Scan for the cell matching the given text and deliver its (x, y) coordinate at center. 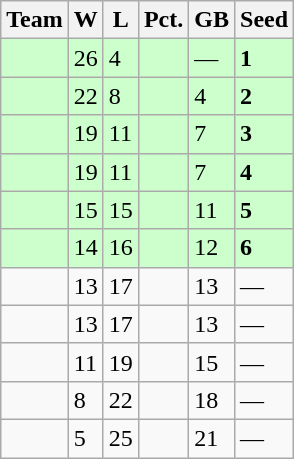
1 (264, 58)
18 (212, 400)
14 (86, 248)
Seed (264, 20)
12 (212, 248)
3 (264, 134)
21 (212, 438)
2 (264, 96)
W (86, 20)
L (120, 20)
26 (86, 58)
25 (120, 438)
Pct. (163, 20)
16 (120, 248)
GB (212, 20)
6 (264, 248)
Team (35, 20)
